Extract the (X, Y) coordinate from the center of the cell holding the provided text.  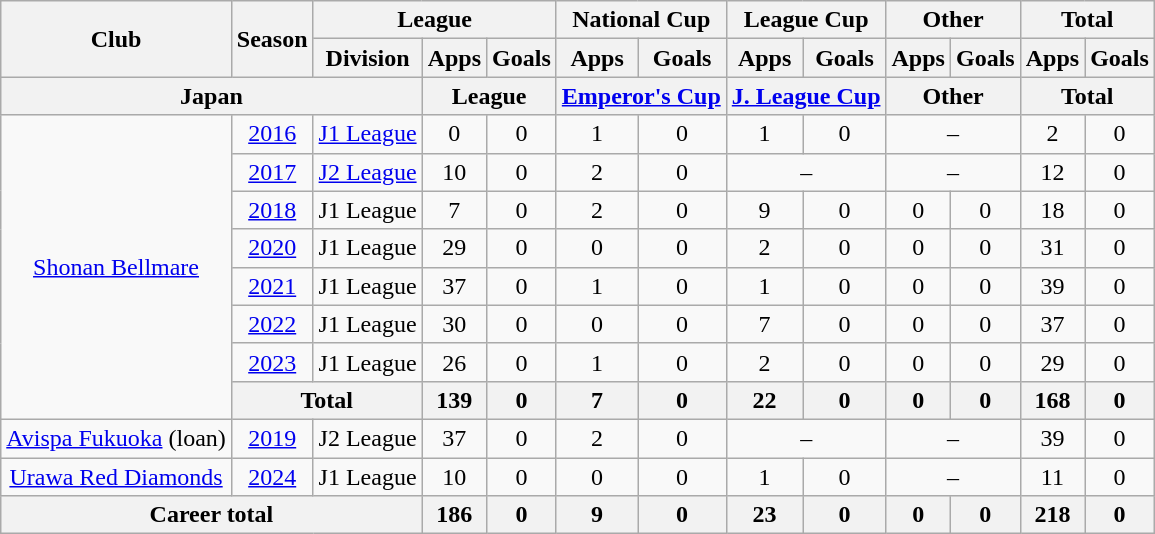
Japan (212, 96)
2019 (272, 438)
Urawa Red Diamonds (116, 477)
2018 (272, 210)
22 (764, 400)
12 (1052, 172)
Division (368, 58)
2017 (272, 172)
National Cup (641, 20)
26 (454, 362)
Club (116, 39)
11 (1052, 477)
2021 (272, 286)
186 (454, 515)
139 (454, 400)
2022 (272, 324)
Career total (212, 515)
Avispa Fukuoka (loan) (116, 438)
30 (454, 324)
2024 (272, 477)
18 (1052, 210)
23 (764, 515)
2020 (272, 248)
Season (272, 39)
J. League Cup (806, 96)
2016 (272, 134)
2023 (272, 362)
31 (1052, 248)
Shonan Bellmare (116, 267)
Emperor's Cup (641, 96)
League Cup (806, 20)
168 (1052, 400)
218 (1052, 515)
